Find where the given text appears and provide that cell's center as [x, y] coordinate. 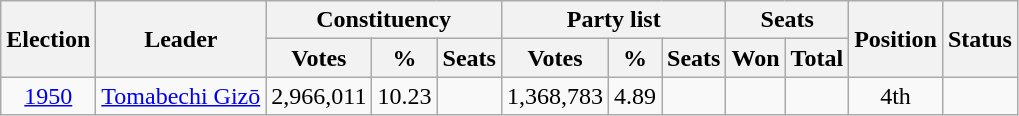
Party list [614, 20]
Tomabechi Gizō [181, 96]
Won [756, 58]
1,368,783 [554, 96]
Leader [181, 39]
4.89 [636, 96]
1950 [48, 96]
Constituency [384, 20]
Election [48, 39]
Position [896, 39]
4th [896, 96]
Total [817, 58]
2,966,011 [319, 96]
10.23 [404, 96]
Status [980, 39]
